From the cell containing the given text, extract its center point as [x, y] coordinate. 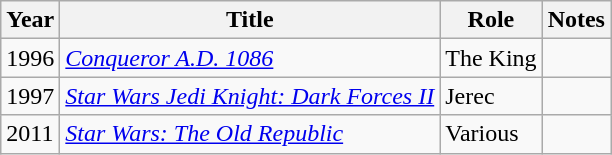
Conqueror A.D. 1086 [250, 58]
Star Wars Jedi Knight: Dark Forces II [250, 96]
1996 [30, 58]
Title [250, 20]
Role [491, 20]
Various [491, 134]
2011 [30, 134]
The King [491, 58]
Notes [576, 20]
Year [30, 20]
Star Wars: The Old Republic [250, 134]
Jerec [491, 96]
1997 [30, 96]
